Provide the [x, y] coordinate of the cell's center where the given text is located.  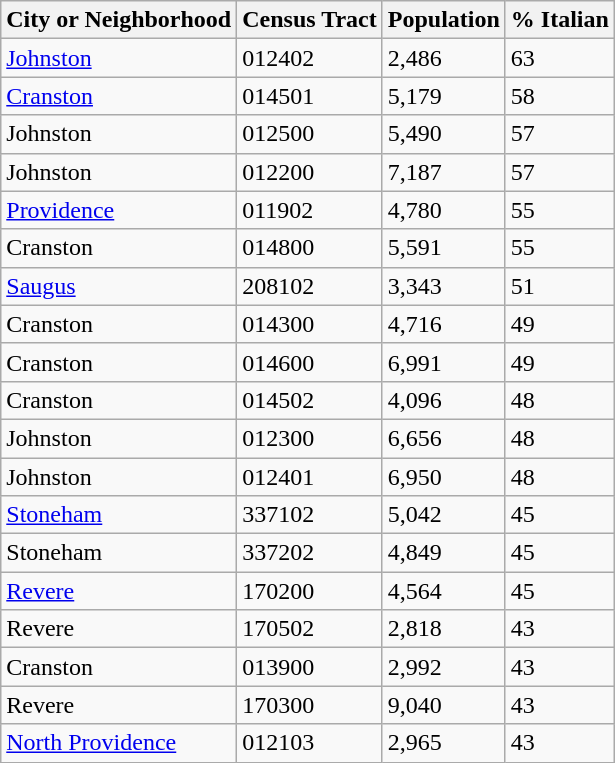
5,042 [444, 515]
208102 [310, 286]
4,780 [444, 210]
2,965 [444, 743]
6,656 [444, 438]
012300 [310, 438]
Saugus [119, 286]
5,179 [444, 96]
014300 [310, 324]
4,564 [444, 591]
337202 [310, 553]
012500 [310, 134]
City or Neighborhood [119, 20]
Providence [119, 210]
4,096 [444, 400]
2,486 [444, 58]
013900 [310, 667]
170300 [310, 705]
4,849 [444, 553]
% Italian [560, 20]
014600 [310, 362]
014501 [310, 96]
5,591 [444, 248]
2,818 [444, 629]
Population [444, 20]
63 [560, 58]
014800 [310, 248]
3,343 [444, 286]
170200 [310, 591]
012103 [310, 743]
014502 [310, 400]
North Providence [119, 743]
58 [560, 96]
4,716 [444, 324]
5,490 [444, 134]
170502 [310, 629]
337102 [310, 515]
011902 [310, 210]
6,950 [444, 477]
7,187 [444, 172]
012402 [310, 58]
012200 [310, 172]
2,992 [444, 667]
012401 [310, 477]
9,040 [444, 705]
6,991 [444, 362]
Census Tract [310, 20]
51 [560, 286]
